Pinpoint the cell where the given text exists, returning its [x, y] midpoint coordinate. 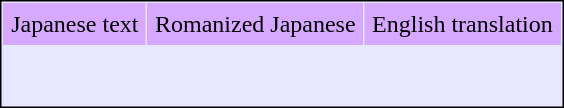
Japanese text [75, 24]
Romanized Japanese [256, 24]
English translation [463, 24]
